Provide the [X, Y] coordinate of the cell's center where the given text is located.  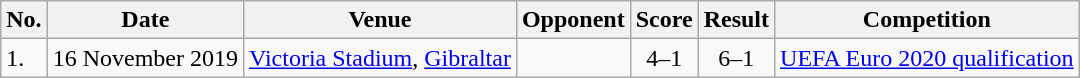
Victoria Stadium, Gibraltar [380, 58]
6–1 [736, 58]
No. [24, 20]
16 November 2019 [145, 58]
Score [664, 20]
Date [145, 20]
Opponent [573, 20]
Competition [928, 20]
UEFA Euro 2020 qualification [928, 58]
Venue [380, 20]
4–1 [664, 58]
Result [736, 20]
1. [24, 58]
